From the cell containing the given text, extract its center point as [x, y] coordinate. 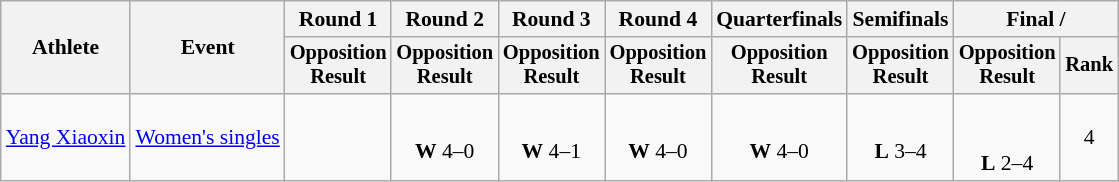
Event [207, 48]
Final / [1036, 19]
Round 3 [552, 19]
Women's singles [207, 138]
Round 4 [658, 19]
Yang Xiaoxin [66, 138]
4 [1089, 138]
L 3–4 [900, 138]
Semifinals [900, 19]
Rank [1089, 66]
Round 1 [338, 19]
Quarterfinals [779, 19]
L 2–4 [1008, 138]
W 4–1 [552, 138]
Athlete [66, 48]
Round 2 [444, 19]
